Search for the cell housing the specified text and yield its [X, Y] center coordinate. 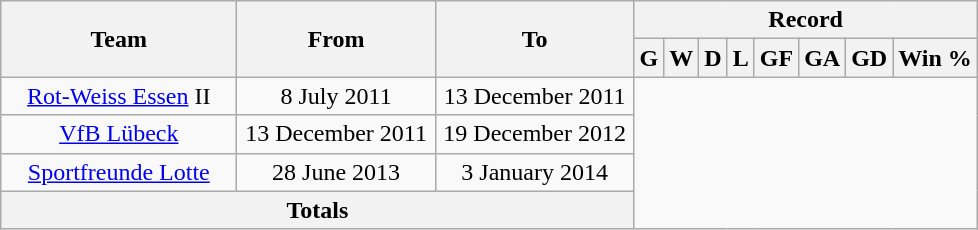
To [534, 39]
19 December 2012 [534, 134]
Team [119, 39]
8 July 2011 [336, 96]
From [336, 39]
L [740, 58]
GD [870, 58]
Sportfreunde Lotte [119, 172]
Win % [936, 58]
Rot-Weiss Essen II [119, 96]
Totals [318, 210]
GF [776, 58]
VfB Lübeck [119, 134]
Record [806, 20]
28 June 2013 [336, 172]
3 January 2014 [534, 172]
GA [822, 58]
D [713, 58]
W [682, 58]
G [649, 58]
